Capture the cell that displays the provided text and extract its [x, y] central coordinate. 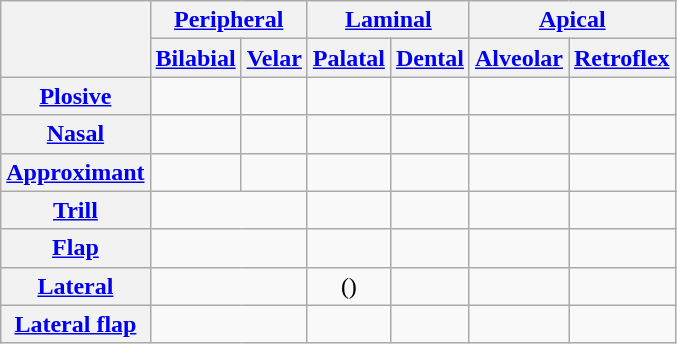
Retroflex [622, 58]
Lateral [76, 286]
Alveolar [518, 58]
Lateral flap [76, 324]
Plosive [76, 96]
Apical [572, 20]
Nasal [76, 134]
Palatal [348, 58]
Trill [76, 210]
Flap [76, 248]
Laminal [388, 20]
Peripheral [228, 20]
Velar [274, 58]
Bilabial [196, 58]
() [348, 286]
Dental [430, 58]
Approximant [76, 172]
